Extract the (x, y) coordinate from the center of the cell holding the provided text.  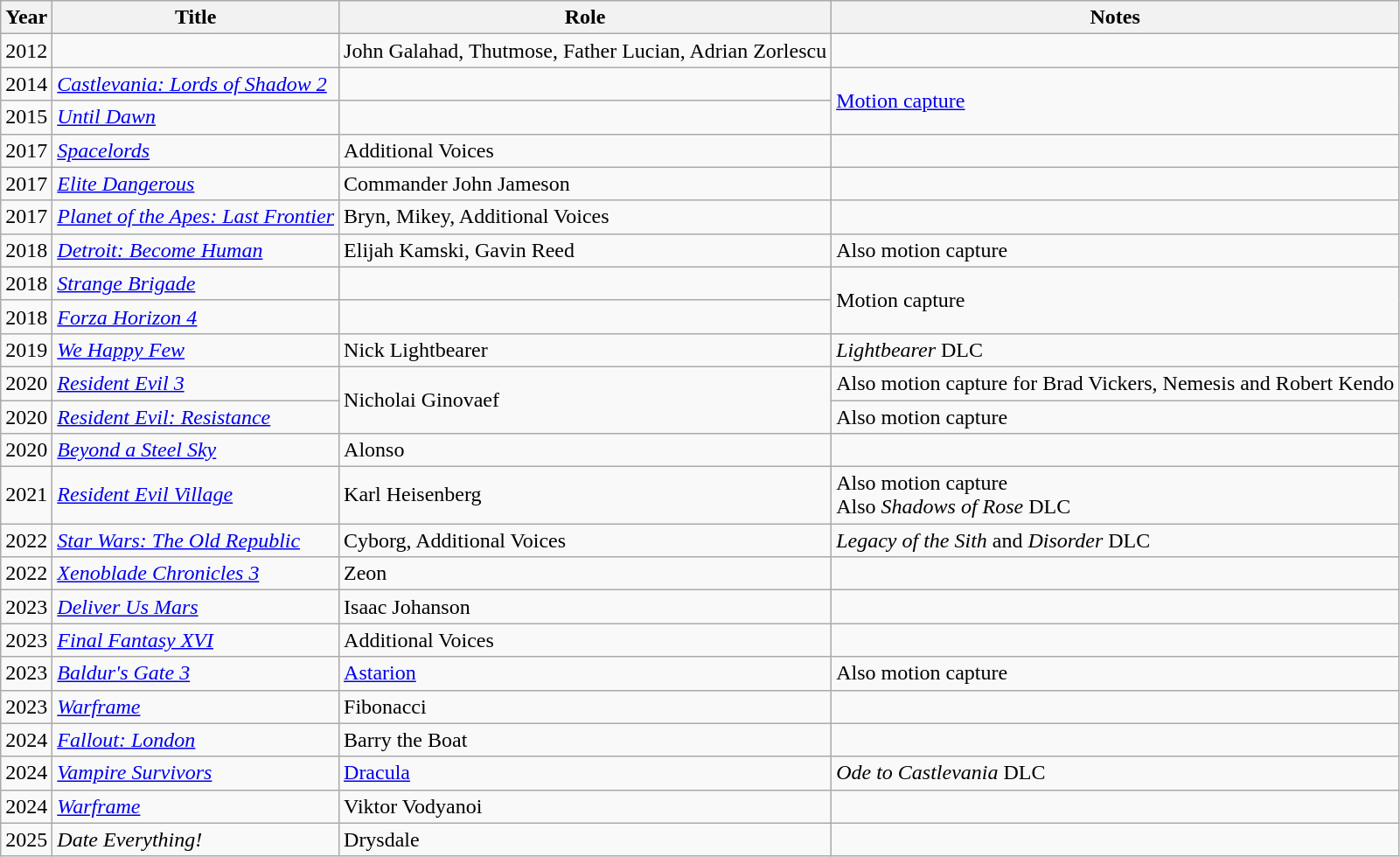
Role (586, 17)
Resident Evil 3 (196, 383)
Legacy of the Sith and Disorder DLC (1116, 540)
Resident Evil Village (196, 495)
Nick Lightbearer (586, 350)
Year (26, 17)
Bryn, Mikey, Additional Voices (586, 217)
Barry the Boat (586, 740)
Cyborg, Additional Voices (586, 540)
Star Wars: The Old Republic (196, 540)
Final Fantasy XVI (196, 640)
Dracula (586, 773)
Isaac Johanson (586, 607)
Fallout: London (196, 740)
2019 (26, 350)
Drysdale (586, 840)
Strange Brigade (196, 283)
Elite Dangerous (196, 184)
Title (196, 17)
Notes (1116, 17)
2012 (26, 51)
Detroit: Become Human (196, 250)
Spacelords (196, 150)
Vampire Survivors (196, 773)
Until Dawn (196, 117)
Commander John Jameson (586, 184)
We Happy Few (196, 350)
Karl Heisenberg (586, 495)
2015 (26, 117)
Beyond a Steel Sky (196, 450)
Nicholai Ginovaef (586, 400)
Zeon (586, 574)
Castlevania: Lords of Shadow 2 (196, 84)
Xenoblade Chronicles 3 (196, 574)
John Galahad, Thutmose, Father Lucian, Adrian Zorlescu (586, 51)
Astarion (586, 673)
Viktor Vodyanoi (586, 806)
Also motion captureAlso Shadows of Rose DLC (1116, 495)
Deliver Us Mars (196, 607)
Date Everything! (196, 840)
Planet of the Apes: Last Frontier (196, 217)
2014 (26, 84)
Ode to Castlevania DLC (1116, 773)
Baldur's Gate 3 (196, 673)
Also motion capture for Brad Vickers, Nemesis and Robert Kendo (1116, 383)
2021 (26, 495)
Fibonacci (586, 707)
Alonso (586, 450)
2025 (26, 840)
Resident Evil: Resistance (196, 417)
Lightbearer DLC (1116, 350)
Elijah Kamski, Gavin Reed (586, 250)
Forza Horizon 4 (196, 317)
